Extract the [x, y] coordinate from the center of the cell holding the provided text.  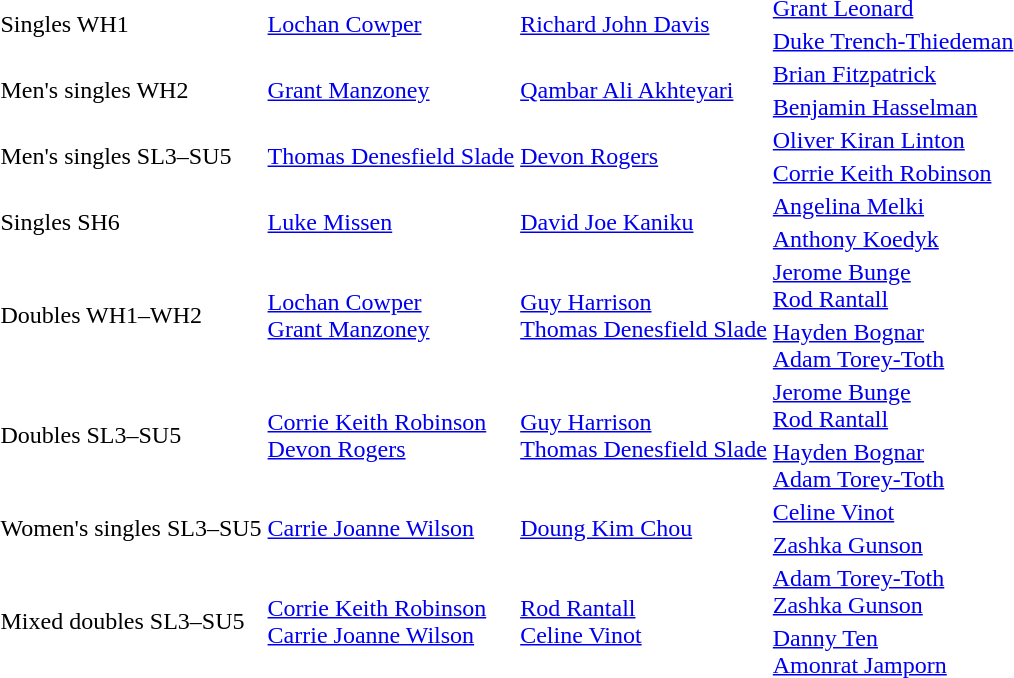
Carrie Joanne Wilson [391, 528]
Doung Kim Chou [644, 528]
Devon Rogers [644, 156]
Grant Manzoney [391, 90]
Luke Missen [391, 222]
David Joe Kaniku [644, 222]
Thomas Denesfield Slade [391, 156]
Qambar Ali Akhteyari [644, 90]
Corrie Keith Robinson Devon Rogers [391, 436]
Lochan Cowper Grant Manzoney [391, 316]
